From the cell containing the given text, extract its center point as (X, Y) coordinate. 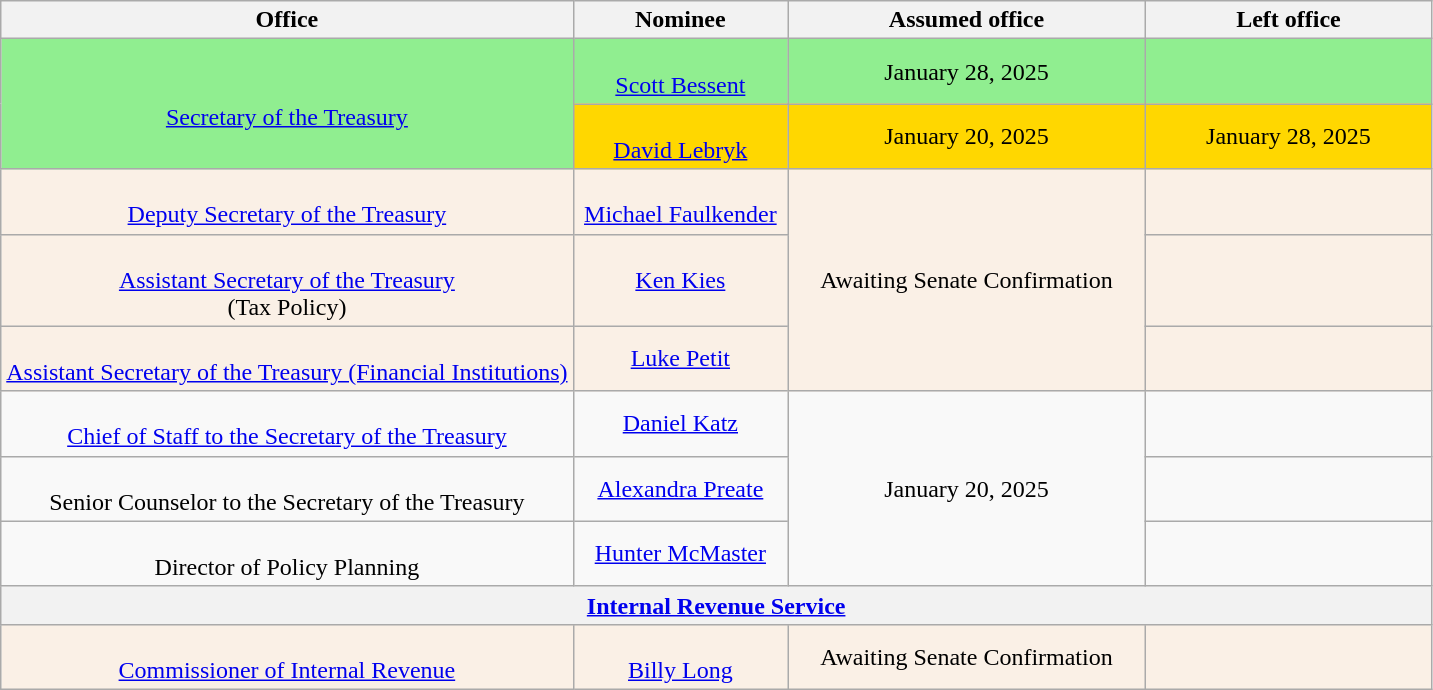
Commissioner of Internal Revenue (287, 656)
Hunter McMaster (680, 554)
Assistant Secretary of the Treasury (Financial Institutions) (287, 358)
Assumed office (967, 20)
Assistant Secretary of the Treasury(Tax Policy) (287, 280)
Ken Kies (680, 280)
Office (287, 20)
Billy Long (680, 656)
Left office (1288, 20)
Internal Revenue Service (716, 605)
David Lebryk (680, 136)
Luke Petit (680, 358)
Daniel Katz (680, 424)
Deputy Secretary of the Treasury (287, 202)
Senior Counselor to the Secretary of the Treasury (287, 488)
Director of Policy Planning (287, 554)
Alexandra Preate (680, 488)
Chief of Staff to the Secretary of the Treasury (287, 424)
Michael Faulkender (680, 202)
Nominee (680, 20)
Scott Bessent (680, 72)
Secretary of the Treasury (287, 104)
